Locate the cell with the specified text and output its (x, y) center coordinate. 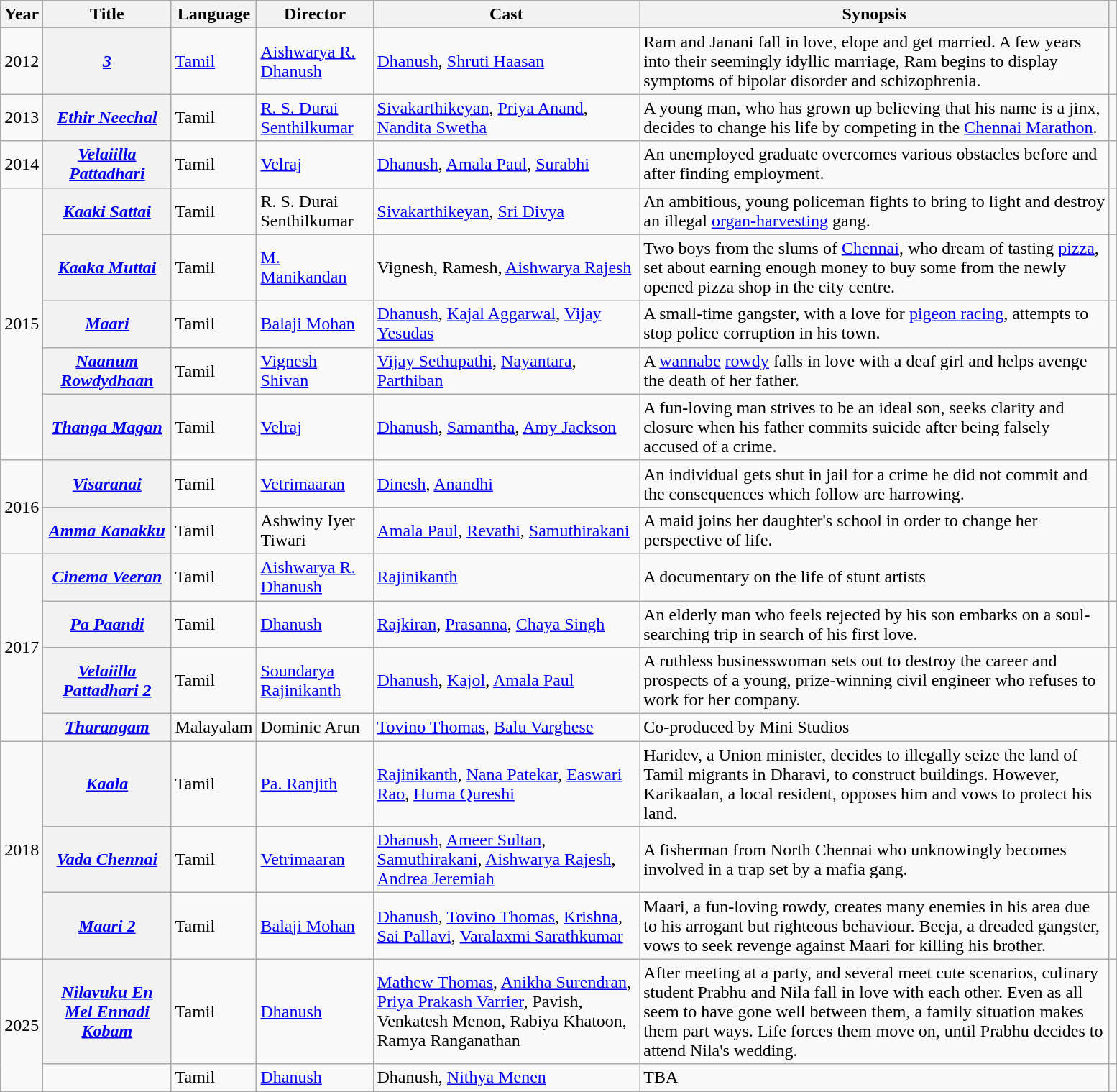
Rajinikanth, Nana Patekar, Easwari Rao, Huma Qureshi (506, 784)
Sivakarthikeyan, Sri Divya (506, 211)
Dinesh, Anandhi (506, 483)
3 (107, 61)
An elderly man who feels rejected by his son embarks on a soul-searching trip in search of his first love. (874, 624)
Director (315, 14)
An unemployed graduate overcomes various obstacles before and after finding employment. (874, 164)
Ethir Neechal (107, 118)
Thanga Magan (107, 427)
Vignesh Shivan (315, 371)
Visaranai (107, 483)
Velaiilla Pattadhari (107, 164)
2012 (22, 61)
Naanum Rowdydhaan (107, 371)
A young man, who has grown up believing that his name is a jinx, decides to change his life by competing in the Chennai Marathon. (874, 118)
A maid joins her daughter's school in order to change her perspective of life. (874, 531)
Tharangam (107, 728)
Dhanush, Nithya Menen (506, 1078)
Amma Kanakku (107, 531)
M. Manikandan (315, 267)
Language (214, 14)
2013 (22, 118)
Vada Chennai (107, 860)
A wannabe rowdy falls in love with a deaf girl and helps avenge the death of her father. (874, 371)
Dhanush, Kajal Aggarwal, Vijay Yesudas (506, 324)
Pa Paandi (107, 624)
A small-time gangster, with a love for pigeon racing, attempts to stop police corruption in his town. (874, 324)
Dhanush, Amala Paul, Surabhi (506, 164)
Synopsis (874, 14)
Vignesh, Ramesh, Aishwarya Rajesh (506, 267)
Dhanush, Samantha, Amy Jackson (506, 427)
Pa. Ranjith (315, 784)
Soundarya Rajinikanth (315, 681)
Kaaki Sattai (107, 211)
Mathew Thomas, Anikha Surendran, Priya Prakash Varrier, Pavish, Venkatesh Menon, Rabiya Khatoon, Ramya Ranganathan (506, 1011)
Dhanush, Shruti Haasan (506, 61)
Vijay Sethupathi, Nayantara, Parthiban (506, 371)
2014 (22, 164)
Dhanush, Tovino Thomas, Krishna, Sai Pallavi, Varalaxmi Sarathkumar (506, 926)
Rajinikanth (506, 577)
Maari (107, 324)
Kaaka Muttai (107, 267)
A ruthless businesswoman sets out to destroy the career and prospects of a young, prize-winning civil engineer who refuses to work for her company. (874, 681)
Sivakarthikeyan, Priya Anand, Nandita Swetha (506, 118)
Dominic Arun (315, 728)
An individual gets shut in jail for a crime he did not commit and the consequences which follow are harrowing. (874, 483)
A documentary on the life of stunt artists (874, 577)
2015 (22, 324)
2025 (22, 1025)
Ashwiny Iyer Tiwari (315, 531)
2017 (22, 647)
Malayalam (214, 728)
Cinema Veeran (107, 577)
Dhanush, Ameer Sultan, Samuthirakani, Aishwarya Rajesh, Andrea Jeremiah (506, 860)
A fisherman from North Chennai who unknowingly becomes involved in a trap set by a mafia gang. (874, 860)
TBA (874, 1078)
Year (22, 14)
Maari 2 (107, 926)
2016 (22, 507)
2018 (22, 850)
Title (107, 14)
A fun-loving man strives to be an ideal son, seeks clarity and closure when his father commits suicide after being falsely accused of a crime. (874, 427)
Nilavuku En Mel Ennadi Kobam (107, 1011)
Amala Paul, Revathi, Samuthirakani (506, 531)
Tovino Thomas, Balu Varghese (506, 728)
Co-produced by Mini Studios (874, 728)
Cast (506, 14)
Kaala (107, 784)
Rajkiran, Prasanna, Chaya Singh (506, 624)
Dhanush, Kajol, Amala Paul (506, 681)
Velaiilla Pattadhari 2 (107, 681)
An ambitious, young policeman fights to bring to light and destroy an illegal organ-harvesting gang. (874, 211)
